For the text-containing cell, return its midpoint in (X, Y) coordinate format. 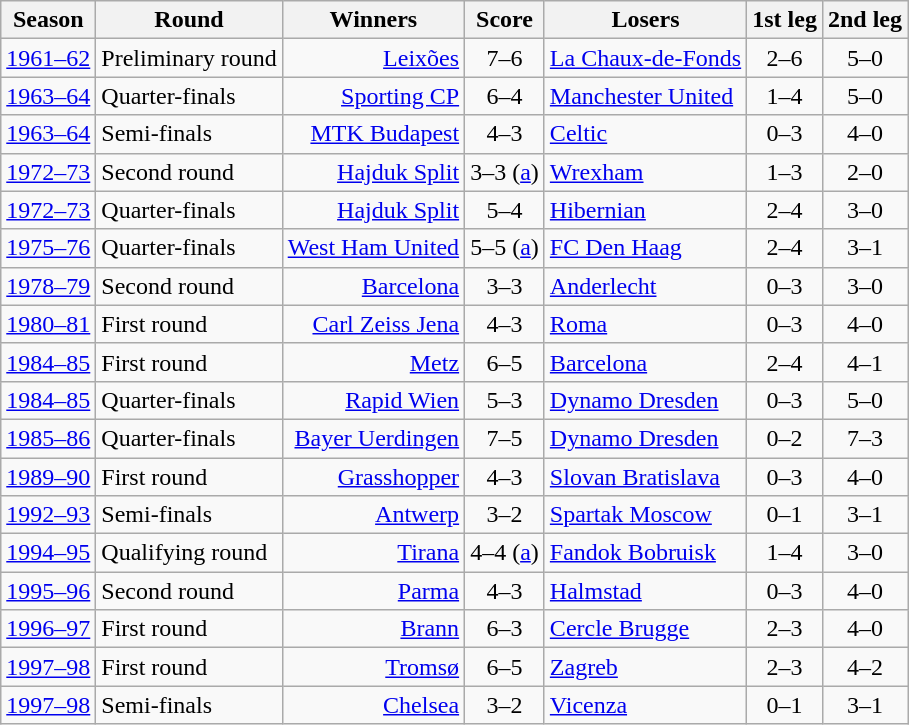
Wrexham (645, 172)
Grasshopper (373, 477)
MTK Budapest (373, 134)
1995–96 (48, 591)
Roma (645, 324)
Score (505, 20)
Slovan Bratislava (645, 477)
1978–79 (48, 286)
Sporting CP (373, 96)
3–3 (505, 286)
Winners (373, 20)
4–2 (864, 667)
FC Den Haag (645, 248)
Round (189, 20)
5–5 (a) (505, 248)
Anderlecht (645, 286)
Bayer Uerdingen (373, 438)
Halmstad (645, 591)
Parma (373, 591)
7–5 (505, 438)
Season (48, 20)
Rapid Wien (373, 400)
7–6 (505, 58)
Losers (645, 20)
4–4 (a) (505, 553)
6–3 (505, 629)
Zagreb (645, 667)
Metz (373, 362)
Qualifying round (189, 553)
Leixões (373, 58)
Spartak Moscow (645, 515)
1994–95 (48, 553)
1961–62 (48, 58)
Celtic (645, 134)
2–0 (864, 172)
3–3 (a) (505, 172)
Vicenza (645, 705)
1–3 (785, 172)
Tromsø (373, 667)
2nd leg (864, 20)
Antwerp (373, 515)
Hibernian (645, 210)
1975–76 (48, 248)
1st leg (785, 20)
0–2 (785, 438)
5–4 (505, 210)
1996–97 (48, 629)
2–6 (785, 58)
Cercle Brugge (645, 629)
Manchester United (645, 96)
1989–90 (48, 477)
4–1 (864, 362)
Carl Zeiss Jena (373, 324)
1985–86 (48, 438)
6–4 (505, 96)
Chelsea (373, 705)
Tirana (373, 553)
West Ham United (373, 248)
5–3 (505, 400)
La Chaux-de-Fonds (645, 58)
7–3 (864, 438)
Fandok Bobruisk (645, 553)
1980–81 (48, 324)
Preliminary round (189, 58)
Brann (373, 629)
1992–93 (48, 515)
